Output the (x, y) coordinate of the center of the cell containing the given text.  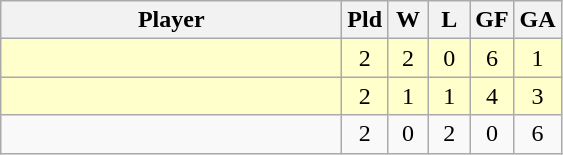
GA (538, 20)
L (450, 20)
Player (172, 20)
W (408, 20)
GF (492, 20)
Pld (365, 20)
4 (492, 96)
3 (538, 96)
